Return [X, Y] of the center of cell containing provided text 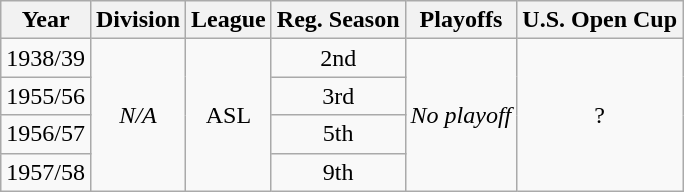
5th [338, 134]
1957/58 [46, 172]
3rd [338, 96]
2nd [338, 58]
1938/39 [46, 58]
League [229, 20]
Playoffs [461, 20]
1955/56 [46, 96]
Reg. Season [338, 20]
No playoff [461, 115]
Year [46, 20]
U.S. Open Cup [600, 20]
N/A [138, 115]
ASL [229, 115]
? [600, 115]
1956/57 [46, 134]
9th [338, 172]
Division [138, 20]
